Pinpoint the cell where the given text exists, returning its [x, y] midpoint coordinate. 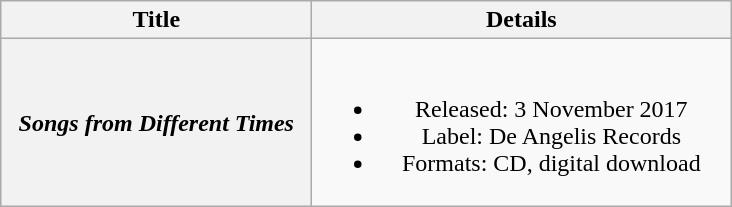
Released: 3 November 2017Label: De Angelis RecordsFormats: CD, digital download [522, 122]
Details [522, 20]
Title [156, 20]
Songs from Different Times [156, 122]
